Extract the (X, Y) coordinate from the center of the cell holding the provided text.  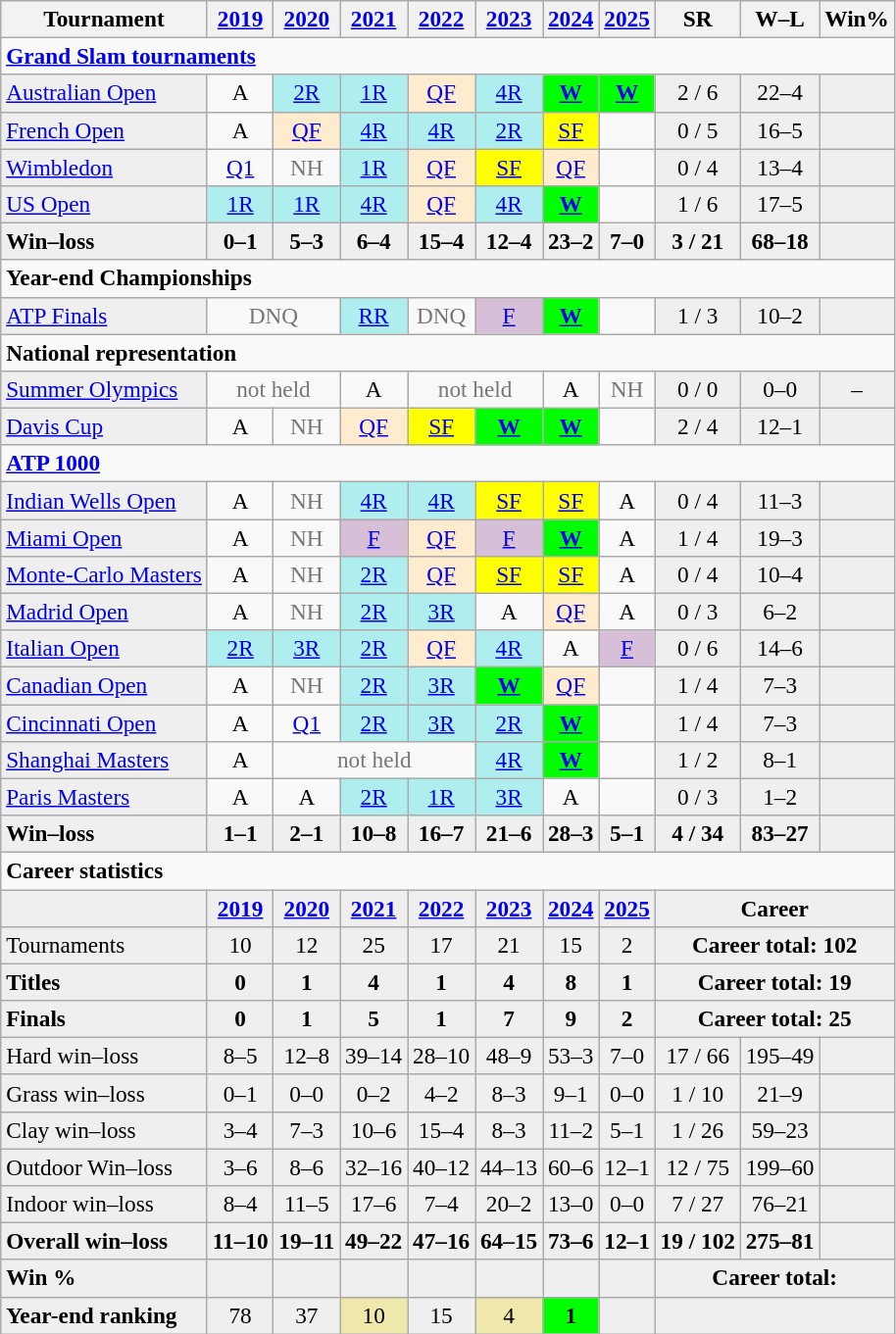
1 / 6 (698, 204)
Win % (104, 1278)
28–10 (441, 1056)
13–4 (780, 167)
Hard win–loss (104, 1056)
8–6 (307, 1166)
Summer Olympics (104, 389)
76–21 (780, 1204)
19 / 102 (698, 1241)
Overall win–loss (104, 1241)
2 / 4 (698, 426)
Italian Open (104, 649)
Grass win–loss (104, 1093)
12 / 75 (698, 1166)
French Open (104, 130)
11–3 (780, 500)
17 (441, 945)
11–2 (571, 1130)
68–18 (780, 241)
16–5 (780, 130)
5–3 (307, 241)
59–23 (780, 1130)
Career total: 102 (774, 945)
3–6 (240, 1166)
RR (374, 316)
Clay win–loss (104, 1130)
10–8 (374, 833)
4 / 34 (698, 833)
Career statistics (447, 870)
47–16 (441, 1241)
1 / 26 (698, 1130)
Year-end Championships (447, 278)
1–2 (780, 797)
60–6 (571, 1166)
2 / 6 (698, 93)
0 / 6 (698, 649)
8–5 (240, 1056)
32–16 (374, 1166)
195–49 (780, 1056)
10–6 (374, 1130)
17–6 (374, 1204)
3–4 (240, 1130)
National representation (447, 352)
Career total: 25 (774, 1018)
9 (571, 1018)
Finals (104, 1018)
– (857, 389)
0 / 5 (698, 130)
11–10 (240, 1241)
17–5 (780, 204)
22–4 (780, 93)
1 / 2 (698, 760)
19–11 (307, 1241)
0–2 (374, 1093)
37 (307, 1315)
44–13 (510, 1166)
6–4 (374, 241)
Indoor win–loss (104, 1204)
20–2 (510, 1204)
Year-end ranking (104, 1315)
12–8 (307, 1056)
4–2 (441, 1093)
17 / 66 (698, 1056)
39–14 (374, 1056)
Career total: 19 (774, 982)
Indian Wells Open (104, 500)
23–2 (571, 241)
Davis Cup (104, 426)
6–2 (780, 612)
US Open (104, 204)
Outdoor Win–loss (104, 1166)
28–3 (571, 833)
53–3 (571, 1056)
8–1 (780, 760)
83–27 (780, 833)
9–1 (571, 1093)
ATP Finals (104, 316)
16–7 (441, 833)
64–15 (510, 1241)
Monte-Carlo Masters (104, 574)
Australian Open (104, 93)
1 / 3 (698, 316)
8–4 (240, 1204)
Career (774, 908)
8 (571, 982)
73–6 (571, 1241)
275–81 (780, 1241)
Wimbledon (104, 167)
ATP 1000 (447, 464)
13–0 (571, 1204)
W–L (780, 19)
25 (374, 945)
3 / 21 (698, 241)
7–4 (441, 1204)
Cincinnati Open (104, 722)
10–4 (780, 574)
1 / 10 (698, 1093)
Canadian Open (104, 685)
Tournament (104, 19)
Win% (857, 19)
21 (510, 945)
5 (374, 1018)
19–3 (780, 537)
2–1 (307, 833)
SR (698, 19)
40–12 (441, 1166)
1–1 (240, 833)
12 (307, 945)
21–6 (510, 833)
Shanghai Masters (104, 760)
12–4 (510, 241)
21–9 (780, 1093)
7 (510, 1018)
Titles (104, 982)
11–5 (307, 1204)
Tournaments (104, 945)
49–22 (374, 1241)
Grand Slam tournaments (447, 56)
14–6 (780, 649)
48–9 (510, 1056)
10–2 (780, 316)
78 (240, 1315)
Paris Masters (104, 797)
Miami Open (104, 537)
7 / 27 (698, 1204)
Madrid Open (104, 612)
199–60 (780, 1166)
Career total: (774, 1278)
0 / 0 (698, 389)
